Determine the [X, Y] coordinate at the center of the cell enclosing the given text.  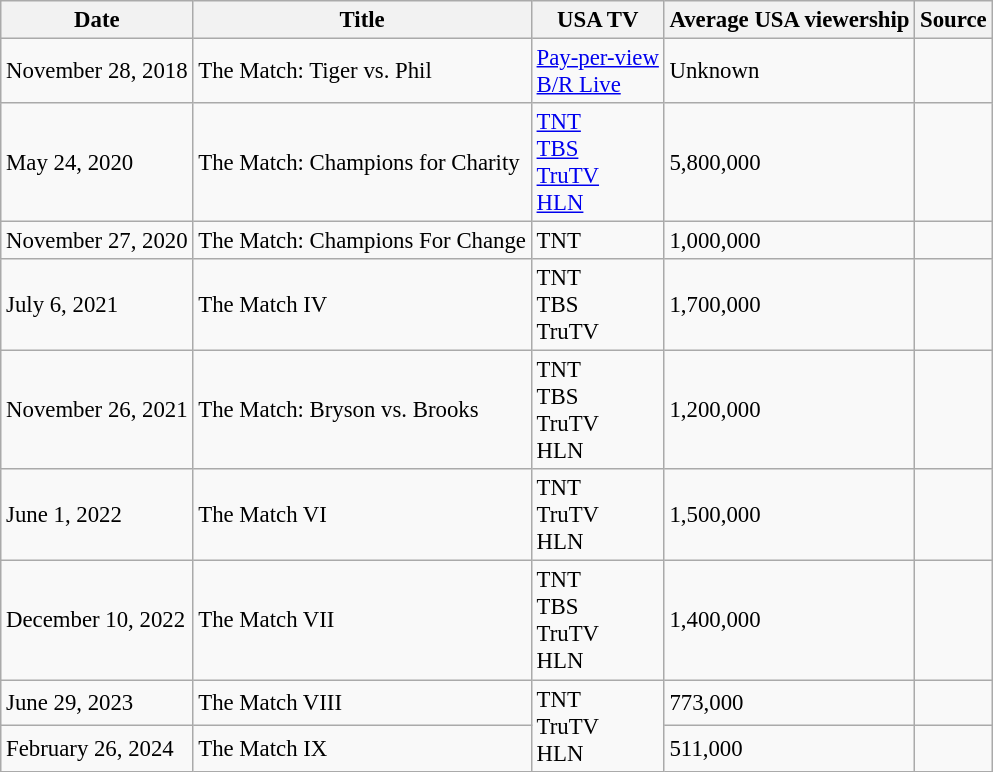
November 26, 2021 [97, 410]
Date [97, 20]
773,000 [790, 703]
November 28, 2018 [97, 72]
1,500,000 [790, 516]
February 26, 2024 [97, 748]
Pay-per-viewB/R Live [598, 72]
USA TV [598, 20]
Unknown [790, 72]
June 29, 2023 [97, 703]
TNTTBSTruTV [598, 305]
Source [954, 20]
1,200,000 [790, 410]
5,800,000 [790, 162]
May 24, 2020 [97, 162]
TNT [598, 241]
The Match: Champions For Change [362, 241]
511,000 [790, 748]
November 27, 2020 [97, 241]
1,000,000 [790, 241]
1,700,000 [790, 305]
The Match: Champions for Charity [362, 162]
The Match VII [362, 620]
Title [362, 20]
1,400,000 [790, 620]
The Match IX [362, 748]
The Match: Bryson vs. Brooks [362, 410]
The Match IV [362, 305]
The Match VIII [362, 703]
June 1, 2022 [97, 516]
December 10, 2022 [97, 620]
The Match: Tiger vs. Phil [362, 72]
Average USA viewership [790, 20]
July 6, 2021 [97, 305]
The Match VI [362, 516]
